For the text-containing cell, return its midpoint in [x, y] coordinate format. 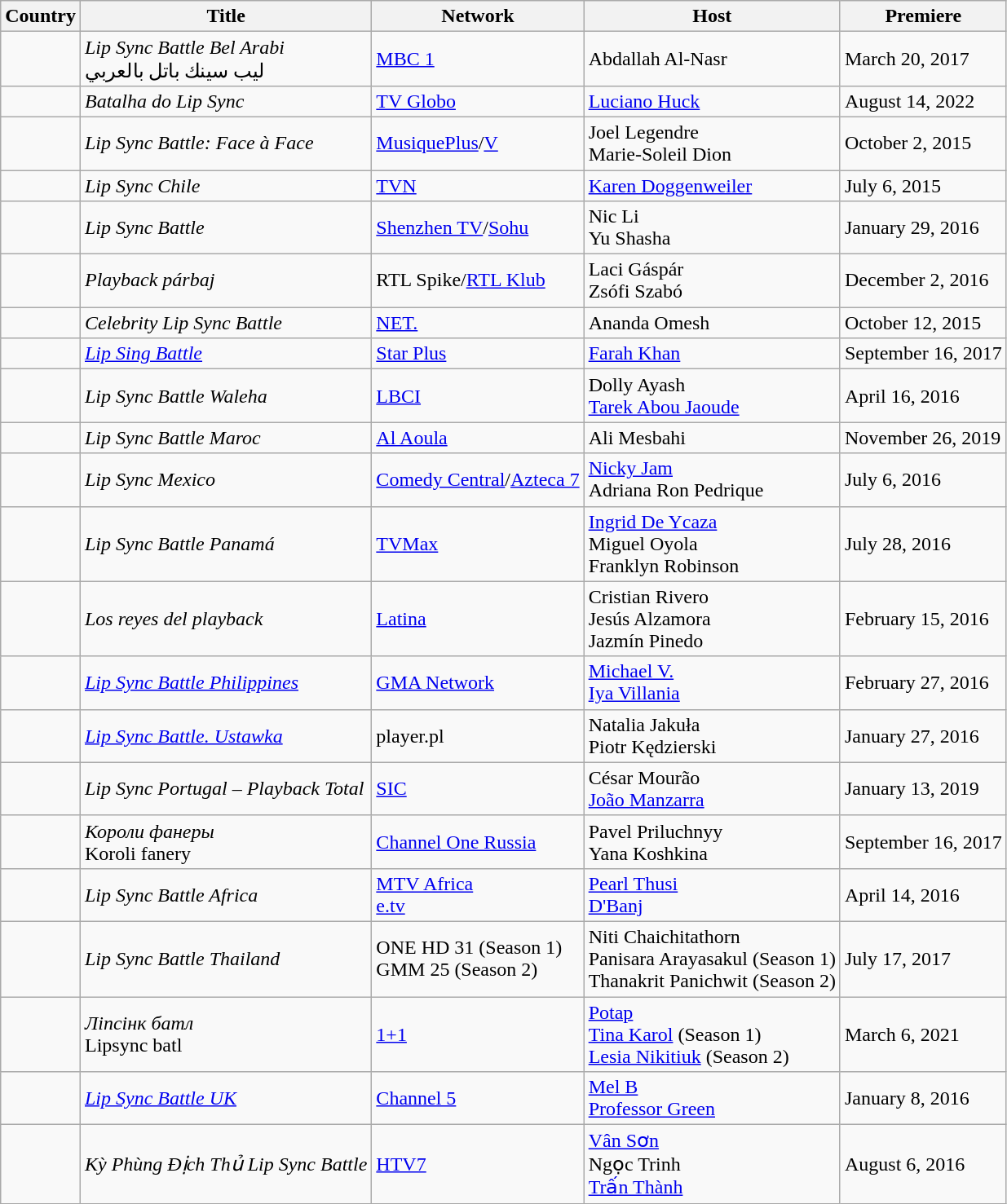
César MourãoJoão Manzarra [712, 789]
Mel BProfessor Green [712, 1099]
Lip Sync Battle: Face à Face [225, 143]
August 14, 2022 [923, 101]
January 13, 2019 [923, 789]
Lip Sync Battle [225, 228]
Network [478, 16]
Nic LiYu Shasha [712, 228]
Country [41, 16]
Ліпсінк батлLipsync batl [225, 1034]
December 2, 2016 [923, 280]
July 6, 2016 [923, 479]
Al Aoula [478, 438]
player.pl [478, 735]
Farah Khan [712, 354]
Ali Mesbahi [712, 438]
Pavel PriluchnyyYana Koshkina [712, 841]
Laci GáspárZsófi Szabó [712, 280]
Lip Sync Battle Africa [225, 895]
March 20, 2017 [923, 59]
Niti ChaichitathornPanisara Arayasakul (Season 1)Thanakrit Panichwit (Season 2) [712, 959]
LBCI [478, 396]
Nicky JamAdriana Ron Pedrique [712, 479]
November 26, 2019 [923, 438]
Lip Sing Battle [225, 354]
February 27, 2016 [923, 683]
Lip Sync Battle Waleha [225, 396]
July 6, 2015 [923, 185]
Lip Sync Battle Maroc [225, 438]
Batalha do Lip Sync [225, 101]
PotapTina Karol (Season 1)Lesia Nikitiuk (Season 2) [712, 1034]
1+1 [478, 1034]
Michael V.Iya Villania [712, 683]
July 28, 2016 [923, 544]
Короли фанерыKoroli fanery [225, 841]
TV Globo [478, 101]
Channel One Russia [478, 841]
February 15, 2016 [923, 619]
January 8, 2016 [923, 1099]
ONE HD 31 (Season 1) GMM 25 (Season 2) [478, 959]
MTV Africa e.tv [478, 895]
Lip Sync Chile [225, 185]
Natalia JakułaPiotr Kędzierski [712, 735]
Joel LegendreMarie-Soleil Dion [712, 143]
Channel 5 [478, 1099]
Lip Sync Battle UK [225, 1099]
Cristian Rivero Jesús Alzamora Jazmín Pinedo [712, 619]
Lip Sync Battle Thailand [225, 959]
Kỳ Phùng Địch Thủ Lip Sync Battle [225, 1164]
MusiquePlus/V [478, 143]
Lip Sync Mexico [225, 479]
July 17, 2017 [923, 959]
HTV7 [478, 1164]
Ingrid De YcazaMiguel OyolaFranklyn Robinson [712, 544]
Ananda Omesh [712, 323]
October 2, 2015 [923, 143]
Karen Doggenweiler [712, 185]
January 27, 2016 [923, 735]
April 16, 2016 [923, 396]
GMA Network [478, 683]
Celebrity Lip Sync Battle [225, 323]
Luciano Huck [712, 101]
TVN [478, 185]
Lip Sync Battle Panamá [225, 544]
Title [225, 16]
Lip Sync Battle Philippines [225, 683]
RTL Spike/RTL Klub [478, 280]
NET. [478, 323]
Lip Sync Battle. Ustawka [225, 735]
January 29, 2016 [923, 228]
Comedy Central/Azteca 7 [478, 479]
MBC 1 [478, 59]
Dolly AyashTarek Abou Jaoude [712, 396]
Premiere [923, 16]
Lip Sync Portugal – Playback Total [225, 789]
April 14, 2016 [923, 895]
SIC [478, 789]
Lip Sync Battle Bel Arabiليب سينك باتل بالعربي [225, 59]
Vân SơnNgọc TrinhTrấn Thành [712, 1164]
Abdallah Al-Nasr [712, 59]
Playback párbaj [225, 280]
Latina [478, 619]
Los reyes del playback [225, 619]
Shenzhen TV/Sohu [478, 228]
October 12, 2015 [923, 323]
Host [712, 16]
Pearl ThusiD'Banj [712, 895]
Star Plus [478, 354]
TVMax [478, 544]
August 6, 2016 [923, 1164]
March 6, 2021 [923, 1034]
